Provide the (X, Y) coordinate of the cell's center where the given text is located.  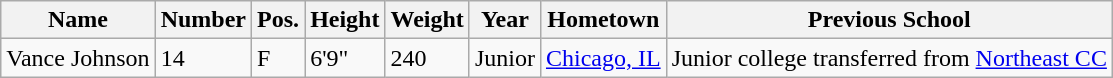
Name (78, 20)
Previous School (889, 20)
Number (203, 20)
Hometown (603, 20)
Year (504, 20)
Junior college transferred from Northeast CC (889, 58)
6'9" (345, 58)
240 (427, 58)
Pos. (278, 20)
Vance Johnson (78, 58)
Weight (427, 20)
Chicago, IL (603, 58)
F (278, 58)
14 (203, 58)
Junior (504, 58)
Height (345, 20)
